For the text-containing cell, return its midpoint in [X, Y] coordinate format. 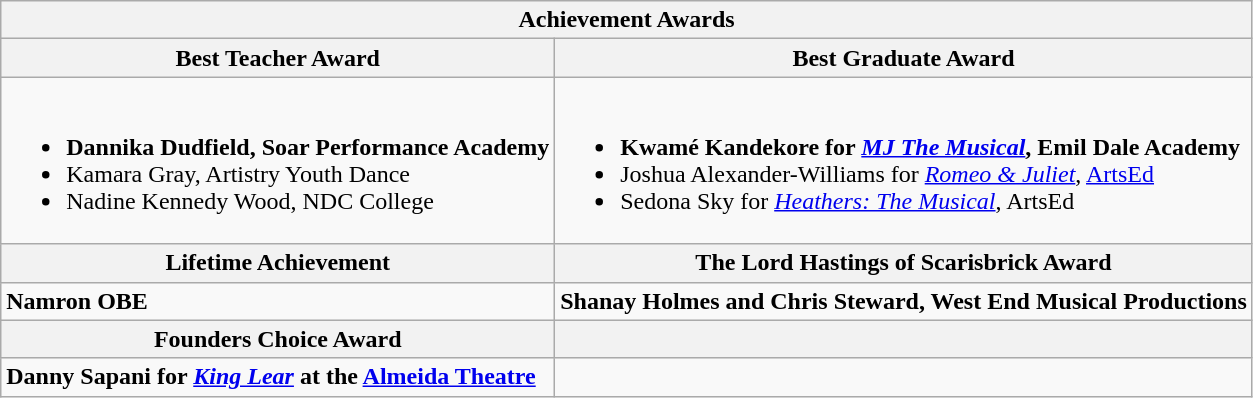
Namron OBE [278, 301]
Best Graduate Award [904, 58]
Lifetime Achievement [278, 263]
Danny Sapani for King Lear at the Almeida Theatre [278, 377]
Achievement Awards [627, 20]
Dannika Dudfield, Soar Performance AcademyKamara Gray, Artistry Youth DanceNadine Kennedy Wood, NDC College [278, 160]
The Lord Hastings of Scarisbrick Award [904, 263]
Founders Choice Award [278, 339]
Shanay Holmes and Chris Steward, West End Musical Productions [904, 301]
Kwamé Kandekore for MJ The Musical, Emil Dale AcademyJoshua Alexander-Williams for Romeo & Juliet, ArtsEdSedona Sky for Heathers: The Musical, ArtsEd [904, 160]
Best Teacher Award [278, 58]
